Detect which cell encompasses the target text, then output its (X, Y) center coordinate. 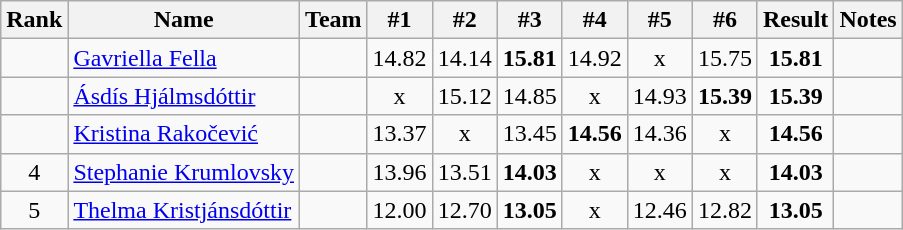
14.93 (660, 96)
13.45 (530, 134)
14.82 (400, 58)
14.85 (530, 96)
12.00 (400, 210)
Rank (34, 20)
Ásdís Hjálmsdóttir (184, 96)
Notes (868, 20)
#1 (400, 20)
#2 (464, 20)
Team (334, 20)
14.36 (660, 134)
13.51 (464, 172)
15.75 (724, 58)
Name (184, 20)
13.96 (400, 172)
#3 (530, 20)
13.37 (400, 134)
12.82 (724, 210)
Stephanie Krumlovsky (184, 172)
#4 (594, 20)
15.12 (464, 96)
Thelma Kristjánsdóttir (184, 210)
12.46 (660, 210)
Kristina Rakočević (184, 134)
5 (34, 210)
Result (795, 20)
12.70 (464, 210)
Gavriella Fella (184, 58)
14.14 (464, 58)
4 (34, 172)
#6 (724, 20)
14.92 (594, 58)
#5 (660, 20)
